Scan for the cell matching the given text and deliver its [X, Y] coordinate at center. 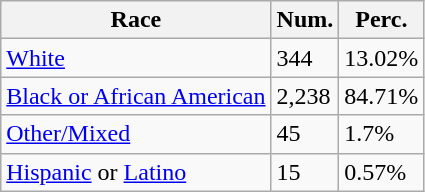
Perc. [382, 20]
13.02% [382, 58]
Race [136, 20]
1.7% [382, 134]
84.71% [382, 96]
2,238 [305, 96]
Black or African American [136, 96]
0.57% [382, 172]
White [136, 58]
Hispanic or Latino [136, 172]
Other/Mixed [136, 134]
Num. [305, 20]
45 [305, 134]
15 [305, 172]
344 [305, 58]
